Capture the cell that displays the provided text and extract its [x, y] central coordinate. 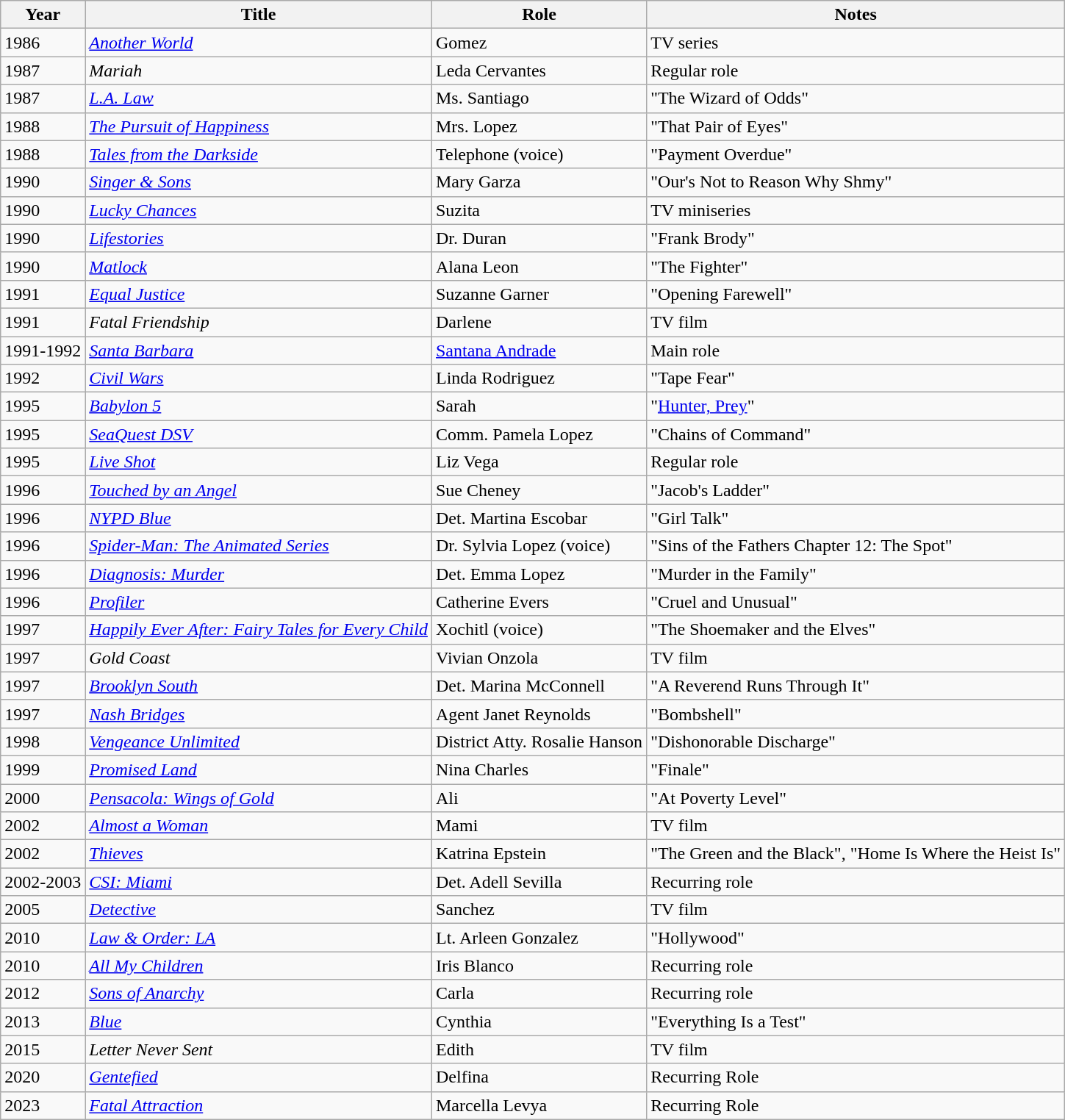
Year [43, 15]
Law & Order: LA [259, 938]
"Dishonorable Discharge" [856, 742]
"That Pair of Eyes" [856, 126]
Leda Cervantes [539, 71]
Detective [259, 910]
"Payment Overdue" [856, 154]
Telephone (voice) [539, 154]
Ali [539, 797]
Alana Leon [539, 266]
NYPD Blue [259, 518]
Pensacola: Wings of Gold [259, 797]
"Murder in the Family" [856, 574]
2023 [43, 1105]
All My Children [259, 966]
The Pursuit of Happiness [259, 126]
Mami [539, 826]
"A Reverend Runs Through It" [856, 686]
2012 [43, 994]
Nash Bridges [259, 714]
Santa Barbara [259, 351]
Promised Land [259, 769]
Mariah [259, 71]
"The Green and the Black", "Home Is Where the Heist Is" [856, 854]
SeaQuest DSV [259, 434]
"Sins of the Fathers Chapter 12: The Spot" [856, 546]
Carla [539, 994]
Notes [856, 15]
1998 [43, 742]
Babylon 5 [259, 406]
Another World [259, 43]
1992 [43, 378]
Title [259, 15]
Touched by an Angel [259, 490]
"Jacob's Ladder" [856, 490]
"The Fighter" [856, 266]
2015 [43, 1049]
Singer & Sons [259, 182]
Thieves [259, 854]
District Atty. Rosalie Hanson [539, 742]
"Our's Not to Reason Why Shmy" [856, 182]
Lifestories [259, 238]
"Hollywood" [856, 938]
Mrs. Lopez [539, 126]
TV miniseries [856, 210]
Spider-Man: The Animated Series [259, 546]
Gentefied [259, 1077]
Letter Never Sent [259, 1049]
Iris Blanco [539, 966]
Suzita [539, 210]
2005 [43, 910]
Happily Ever After: Fairy Tales for Every Child [259, 630]
Matlock [259, 266]
Agent Janet Reynolds [539, 714]
"The Shoemaker and the Elves" [856, 630]
Dr. Duran [539, 238]
Gold Coast [259, 658]
Santana Andrade [539, 351]
"Tape Fear" [856, 378]
Edith [539, 1049]
CSI: Miami [259, 882]
Darlene [539, 322]
1986 [43, 43]
Sue Cheney [539, 490]
2013 [43, 1022]
Katrina Epstein [539, 854]
"Hunter, Prey" [856, 406]
Det. Marina McConnell [539, 686]
Gomez [539, 43]
Diagnosis: Murder [259, 574]
Blue [259, 1022]
Lucky Chances [259, 210]
Vengeance Unlimited [259, 742]
1999 [43, 769]
Fatal Attraction [259, 1105]
1991-1992 [43, 351]
"Chains of Command" [856, 434]
Main role [856, 351]
Live Shot [259, 462]
Sons of Anarchy [259, 994]
TV series [856, 43]
Almost a Woman [259, 826]
Ms. Santiago [539, 98]
Catherine Evers [539, 602]
Xochitl (voice) [539, 630]
"Cruel and Unusual" [856, 602]
Fatal Friendship [259, 322]
Marcella Levya [539, 1105]
Role [539, 15]
2002-2003 [43, 882]
Mary Garza [539, 182]
Dr. Sylvia Lopez (voice) [539, 546]
Linda Rodriguez [539, 378]
"At Poverty Level" [856, 797]
"Bombshell" [856, 714]
Det. Martina Escobar [539, 518]
Lt. Arleen Gonzalez [539, 938]
Comm. Pamela Lopez [539, 434]
Suzanne Garner [539, 294]
"Frank Brody" [856, 238]
Delfina [539, 1077]
Sanchez [539, 910]
Det. Emma Lopez [539, 574]
"The Wizard of Odds" [856, 98]
Vivian Onzola [539, 658]
Equal Justice [259, 294]
Nina Charles [539, 769]
2020 [43, 1077]
Brooklyn South [259, 686]
Sarah [539, 406]
"Finale" [856, 769]
Profiler [259, 602]
Tales from the Darkside [259, 154]
Cynthia [539, 1022]
"Opening Farewell" [856, 294]
2000 [43, 797]
Det. Adell Sevilla [539, 882]
"Girl Talk" [856, 518]
Liz Vega [539, 462]
Civil Wars [259, 378]
L.A. Law [259, 98]
"Everything Is a Test" [856, 1022]
